Search for the cell housing the specified text and yield its [X, Y] center coordinate. 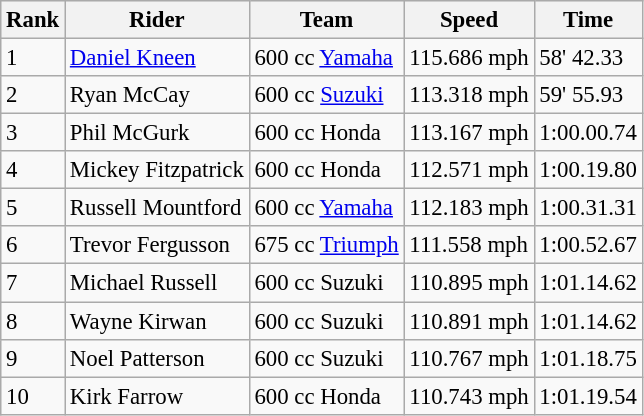
Daniel Kneen [158, 58]
7 [33, 283]
Rank [33, 20]
675 cc Triumph [326, 245]
Phil McGurk [158, 133]
Wayne Kirwan [158, 321]
115.686 mph [469, 58]
Team [326, 20]
Mickey Fitzpatrick [158, 170]
112.571 mph [469, 170]
Speed [469, 20]
1:00.52.67 [588, 245]
1:01.18.75 [588, 358]
6 [33, 245]
3 [33, 133]
8 [33, 321]
10 [33, 396]
110.895 mph [469, 283]
Time [588, 20]
113.318 mph [469, 95]
111.558 mph [469, 245]
110.743 mph [469, 396]
Noel Patterson [158, 358]
59' 55.93 [588, 95]
110.767 mph [469, 358]
110.891 mph [469, 321]
113.167 mph [469, 133]
Michael Russell [158, 283]
Ryan McCay [158, 95]
1:00.31.31 [588, 208]
1 [33, 58]
Rider [158, 20]
1:00.00.74 [588, 133]
58' 42.33 [588, 58]
Kirk Farrow [158, 396]
1:00.19.80 [588, 170]
9 [33, 358]
Trevor Fergusson [158, 245]
5 [33, 208]
4 [33, 170]
Russell Mountford [158, 208]
1:01.19.54 [588, 396]
2 [33, 95]
112.183 mph [469, 208]
